Search for the cell housing the specified text and yield its (X, Y) center coordinate. 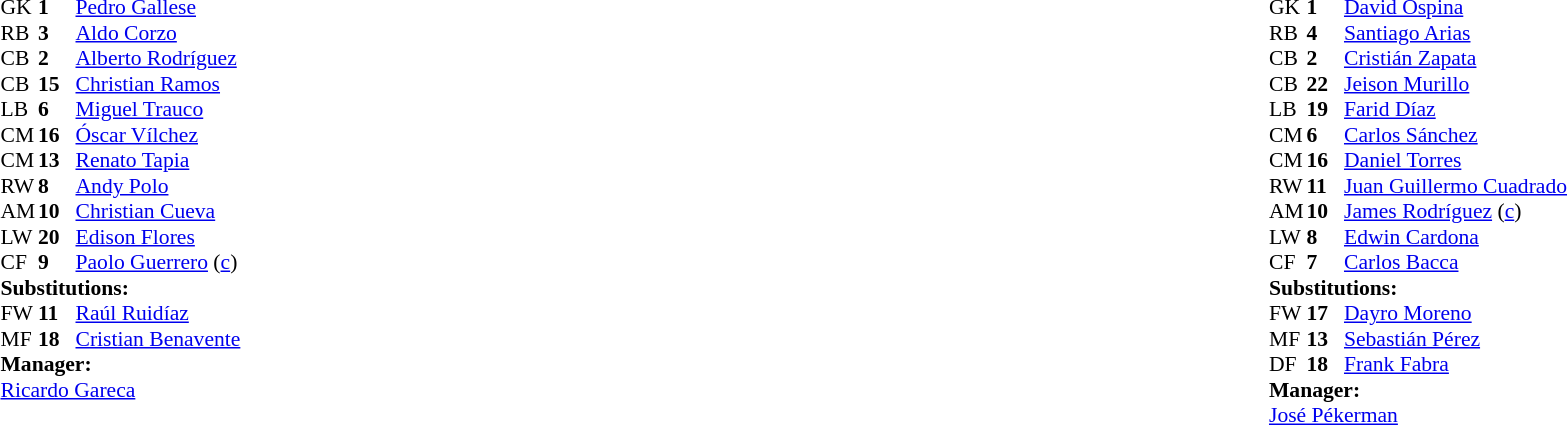
Aldo Corzo (158, 33)
Dayro Moreno (1456, 313)
Edwin Cardona (1456, 237)
Santiago Arias (1456, 33)
Carlos Sánchez (1456, 135)
Ricardo Gareca (120, 390)
Frank Fabra (1456, 365)
7 (1325, 263)
Christian Cueva (158, 211)
19 (1325, 109)
Renato Tapia (158, 161)
Edison Flores (158, 237)
Cristian Benavente (158, 339)
Alberto Rodríguez (158, 59)
Paolo Guerrero (c) (158, 263)
James Rodríguez (c) (1456, 211)
Óscar Vílchez (158, 135)
DF (1288, 365)
Andy Polo (158, 186)
9 (57, 263)
15 (57, 84)
Sebastián Pérez (1456, 339)
Farid Díaz (1456, 109)
Daniel Torres (1456, 161)
Christian Ramos (158, 84)
Raúl Ruidíaz (158, 313)
Cristián Zapata (1456, 59)
20 (57, 237)
Jeison Murillo (1456, 84)
Juan Guillermo Cuadrado (1456, 186)
17 (1325, 313)
Miguel Trauco (158, 109)
Carlos Bacca (1456, 263)
3 (57, 33)
4 (1325, 33)
22 (1325, 84)
